Search for the cell housing the specified text and yield its [x, y] center coordinate. 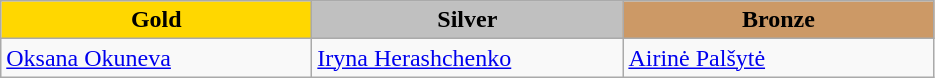
Airinė Palšytė [778, 58]
Oksana Okuneva [156, 58]
Silver [468, 20]
Gold [156, 20]
Bronze [778, 20]
Iryna Herashchenko [468, 58]
